Determine the [x, y] coordinate at the center of the cell enclosing the given text.  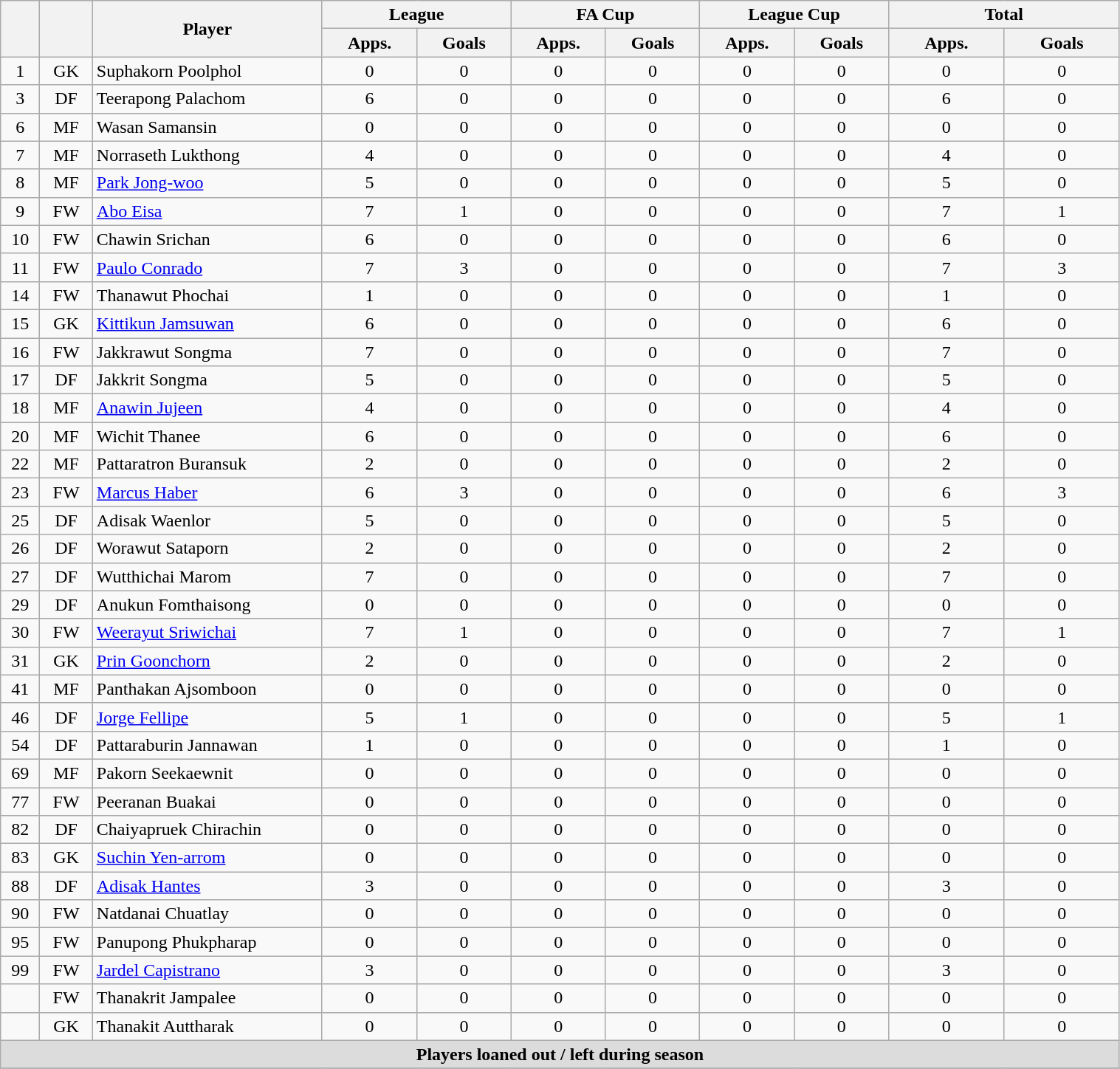
Pattaraburin Jannawan [207, 745]
Paulo Conrado [207, 267]
90 [21, 914]
Jakkrit Songma [207, 380]
16 [21, 352]
15 [21, 323]
Marcus Haber [207, 492]
Wutthichai Marom [207, 577]
31 [21, 661]
17 [21, 380]
Prin Goonchorn [207, 661]
26 [21, 549]
Thanakit Auttharak [207, 1026]
Anawin Jujeen [207, 408]
95 [21, 942]
22 [21, 464]
Suchin Yen-arrom [207, 858]
Player [207, 29]
54 [21, 745]
41 [21, 689]
Thanawut Phochai [207, 295]
Pakorn Seekaewnit [207, 773]
Panupong Phukpharap [207, 942]
11 [21, 267]
Peeranan Buakai [207, 801]
88 [21, 886]
Jorge Fellipe [207, 717]
30 [21, 633]
Natdanai Chuatlay [207, 914]
Wasan Samansin [207, 127]
8 [21, 183]
Total [1004, 15]
Norraseth Lukthong [207, 155]
Suphakorn Poolphol [207, 71]
27 [21, 577]
Worawut Sataporn [207, 549]
82 [21, 830]
Jardel Capistrano [207, 970]
Adisak Waenlor [207, 520]
29 [21, 605]
46 [21, 717]
9 [21, 211]
League Cup [794, 15]
Abo Eisa [207, 211]
Wichit Thanee [207, 436]
Pattaratron Buransuk [207, 464]
Thanakrit Jampalee [207, 998]
20 [21, 436]
Adisak Hantes [207, 886]
Anukun Fomthaisong [207, 605]
Players loaned out / left during season [560, 1054]
Kittikun Jamsuwan [207, 323]
Panthakan Ajsomboon [207, 689]
Jakkrawut Songma [207, 352]
Weerayut Sriwichai [207, 633]
83 [21, 858]
77 [21, 801]
14 [21, 295]
Chawin Srichan [207, 239]
18 [21, 408]
99 [21, 970]
10 [21, 239]
Chaiyapruek Chirachin [207, 830]
69 [21, 773]
23 [21, 492]
Park Jong-woo [207, 183]
Teerapong Palachom [207, 99]
FA Cup [605, 15]
League [416, 15]
25 [21, 520]
